Search for the cell housing the specified text and yield its [x, y] center coordinate. 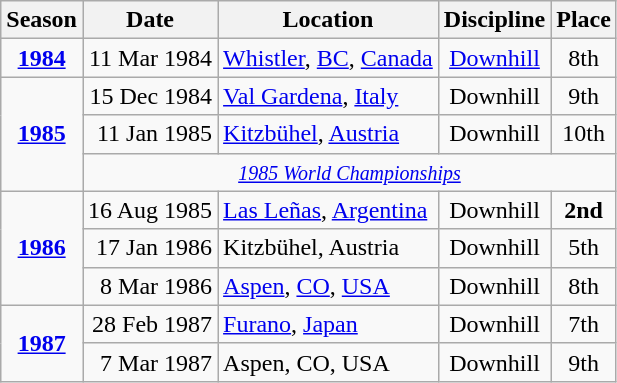
1984 [42, 58]
28 Feb 1987 [150, 324]
Location [328, 20]
1987 [42, 343]
Furano, Japan [328, 324]
2nd [584, 210]
Val Gardena, Italy [328, 96]
1985 World Championships [349, 172]
15 Dec 1984 [150, 96]
5th [584, 248]
Whistler, BC, Canada [328, 58]
16 Aug 1985 [150, 210]
1986 [42, 248]
Season [42, 20]
Place [584, 20]
11 Mar 1984 [150, 58]
7 Mar 1987 [150, 362]
10th [584, 134]
8 Mar 1986 [150, 286]
Las Leñas, Argentina [328, 210]
1985 [42, 134]
7th [584, 324]
11 Jan 1985 [150, 134]
17 Jan 1986 [150, 248]
Date [150, 20]
Discipline [494, 20]
